Extract the [x, y] coordinate from the center of the cell holding the provided text.  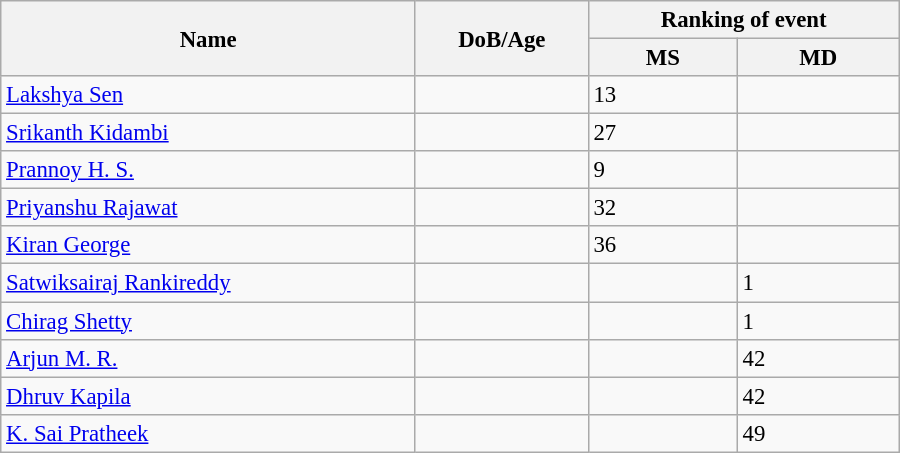
13 [662, 95]
36 [662, 245]
32 [662, 208]
49 [818, 433]
DoB/Age [502, 38]
K. Sai Pratheek [208, 433]
27 [662, 133]
Prannoy H. S. [208, 170]
Ranking of event [744, 20]
Arjun M. R. [208, 358]
Lakshya Sen [208, 95]
Chirag Shetty [208, 321]
Name [208, 38]
Srikanth Kidambi [208, 133]
MS [662, 58]
Priyanshu Rajawat [208, 208]
Satwiksairaj Rankireddy [208, 283]
9 [662, 170]
Dhruv Kapila [208, 396]
MD [818, 58]
Kiran George [208, 245]
